Scan for the cell matching the given text and deliver its [X, Y] coordinate at center. 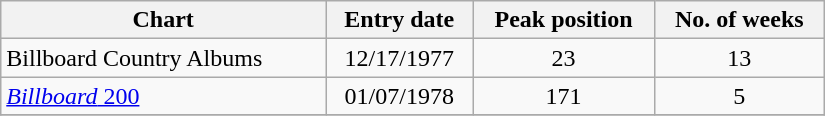
5 [739, 96]
Billboard 200 [164, 96]
01/07/1978 [400, 96]
23 [564, 58]
12/17/1977 [400, 58]
13 [739, 58]
No. of weeks [739, 20]
Entry date [400, 20]
Chart [164, 20]
Peak position [564, 20]
171 [564, 96]
Billboard Country Albums [164, 58]
